Capture the cell that displays the provided text and extract its [X, Y] central coordinate. 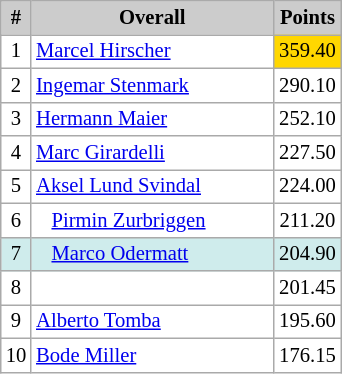
Marc Girardelli [152, 153]
195.60 [307, 321]
6 [16, 220]
2 [16, 85]
10 [16, 355]
5 [16, 186]
9 [16, 321]
290.10 [307, 85]
Marco Odermatt [152, 254]
252.10 [307, 119]
1 [16, 51]
201.45 [307, 287]
224.00 [307, 186]
Bode Miller [152, 355]
227.50 [307, 153]
359.40 [307, 51]
Aksel Lund Svindal [152, 186]
Points [307, 17]
3 [16, 119]
Hermann Maier [152, 119]
7 [16, 254]
204.90 [307, 254]
Pirmin Zurbriggen [152, 220]
4 [16, 153]
8 [16, 287]
Ingemar Stenmark [152, 85]
Overall [152, 17]
176.15 [307, 355]
Marcel Hirscher [152, 51]
Alberto Tomba [152, 321]
211.20 [307, 220]
# [16, 17]
